Scan for the cell matching the given text and deliver its (x, y) coordinate at center. 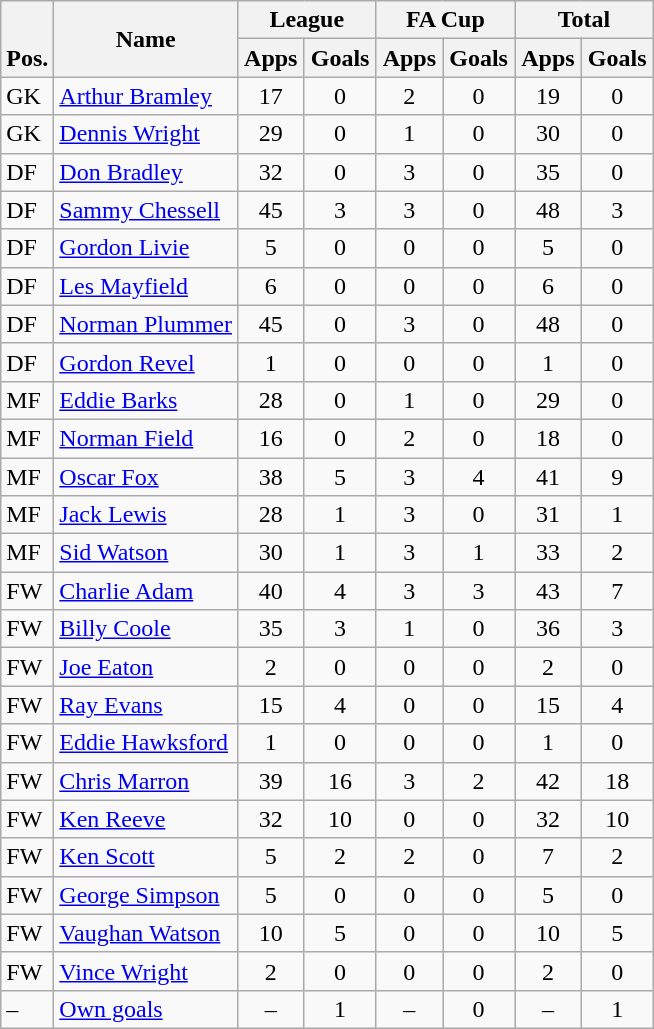
9 (617, 477)
40 (272, 591)
Total (584, 20)
Gordon Revel (146, 362)
Gordon Livie (146, 248)
Arthur Bramley (146, 96)
Ray Evans (146, 705)
38 (272, 477)
41 (548, 477)
36 (548, 629)
Sammy Chessell (146, 210)
Pos. (28, 39)
Vince Wright (146, 971)
39 (272, 781)
19 (548, 96)
Ken Scott (146, 857)
Jack Lewis (146, 515)
FA Cup (446, 20)
43 (548, 591)
31 (548, 515)
Eddie Barks (146, 400)
Dennis Wright (146, 134)
Norman Plummer (146, 324)
33 (548, 553)
Ken Reeve (146, 819)
Own goals (146, 1009)
Oscar Fox (146, 477)
Eddie Hawksford (146, 743)
Charlie Adam (146, 591)
George Simpson (146, 895)
Don Bradley (146, 172)
Chris Marron (146, 781)
Billy Coole (146, 629)
42 (548, 781)
Norman Field (146, 438)
Name (146, 39)
17 (272, 96)
League (308, 20)
Vaughan Watson (146, 933)
Les Mayfield (146, 286)
Joe Eaton (146, 667)
Sid Watson (146, 553)
